From the cell containing the given text, extract its center point as (x, y) coordinate. 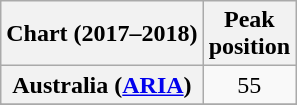
Peak position (249, 34)
Australia (ARIA) (102, 85)
55 (249, 85)
Chart (2017–2018) (102, 34)
